Detect which cell encompasses the target text, then output its [X, Y] center coordinate. 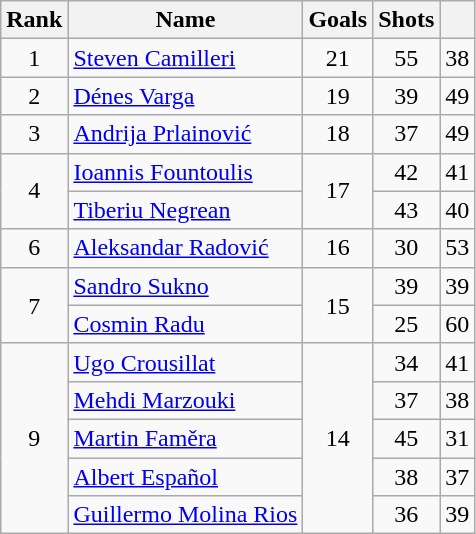
Rank [34, 20]
9 [34, 438]
19 [338, 96]
25 [406, 324]
Guillermo Molina Rios [186, 515]
Andrija Prlainović [186, 134]
Mehdi Marzouki [186, 400]
45 [406, 438]
4 [34, 191]
Aleksandar Radović [186, 248]
Name [186, 20]
17 [338, 191]
60 [458, 324]
6 [34, 248]
2 [34, 96]
1 [34, 58]
16 [338, 248]
21 [338, 58]
34 [406, 362]
Albert Español [186, 477]
43 [406, 210]
55 [406, 58]
15 [338, 305]
3 [34, 134]
Shots [406, 20]
31 [458, 438]
42 [406, 172]
18 [338, 134]
53 [458, 248]
Tiberiu Negrean [186, 210]
Ugo Crousillat [186, 362]
Dénes Varga [186, 96]
7 [34, 305]
Ioannis Fountoulis [186, 172]
36 [406, 515]
30 [406, 248]
Sandro Sukno [186, 286]
Goals [338, 20]
Steven Camilleri [186, 58]
40 [458, 210]
14 [338, 438]
Cosmin Radu [186, 324]
Martin Faměra [186, 438]
